Determine the [x, y] coordinate at the center of the cell enclosing the given text.  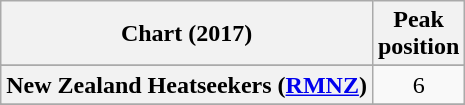
New Zealand Heatseekers (RMNZ) [187, 85]
6 [418, 85]
Peakposition [418, 34]
Chart (2017) [187, 34]
